Identify which cell holds the provided text, then report its [X, Y] central coordinate. 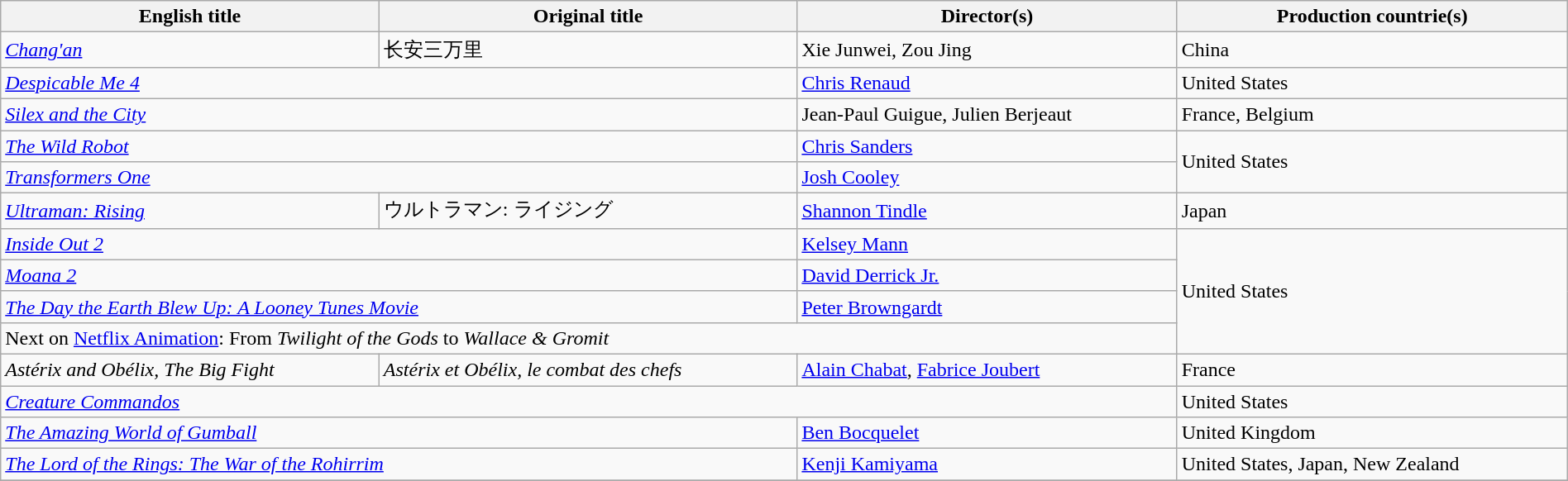
Astérix et Obélix, le combat des chefs [588, 369]
Alain Chabat, Fabrice Joubert [987, 369]
Silex and the City [399, 114]
Next on Netflix Animation: From Twilight of the Gods to Wallace & Gromit [589, 338]
The Wild Robot [399, 146]
France, Belgium [1372, 114]
Inside Out 2 [399, 244]
United States, Japan, New Zealand [1372, 464]
Chris Renaud [987, 83]
Josh Cooley [987, 178]
Shannon Tindle [987, 212]
United Kingdom [1372, 433]
France [1372, 369]
Kelsey Mann [987, 244]
长安三万里 [588, 50]
English title [190, 17]
The Day the Earth Blew Up: A Looney Tunes Movie [399, 307]
Transformers One [399, 178]
Astérix and Obélix, The Big Fight [190, 369]
Production countrie(s) [1372, 17]
Chang'an [190, 50]
The Lord of the Rings: The War of the Rohirrim [399, 464]
Kenji Kamiyama [987, 464]
Despicable Me 4 [399, 83]
Original title [588, 17]
The Amazing World of Gumball [399, 433]
Japan [1372, 212]
Moana 2 [399, 275]
Ultraman: Rising [190, 212]
Director(s) [987, 17]
Creature Commandos [589, 401]
Jean-Paul Guigue, Julien Berjeaut [987, 114]
Ben Bocquelet [987, 433]
ウルトラマン: ライジング [588, 212]
Peter Browngardt [987, 307]
Chris Sanders [987, 146]
China [1372, 50]
Xie Junwei, Zou Jing [987, 50]
David Derrick Jr. [987, 275]
